Extract the [X, Y] coordinate from the center of the cell holding the provided text.  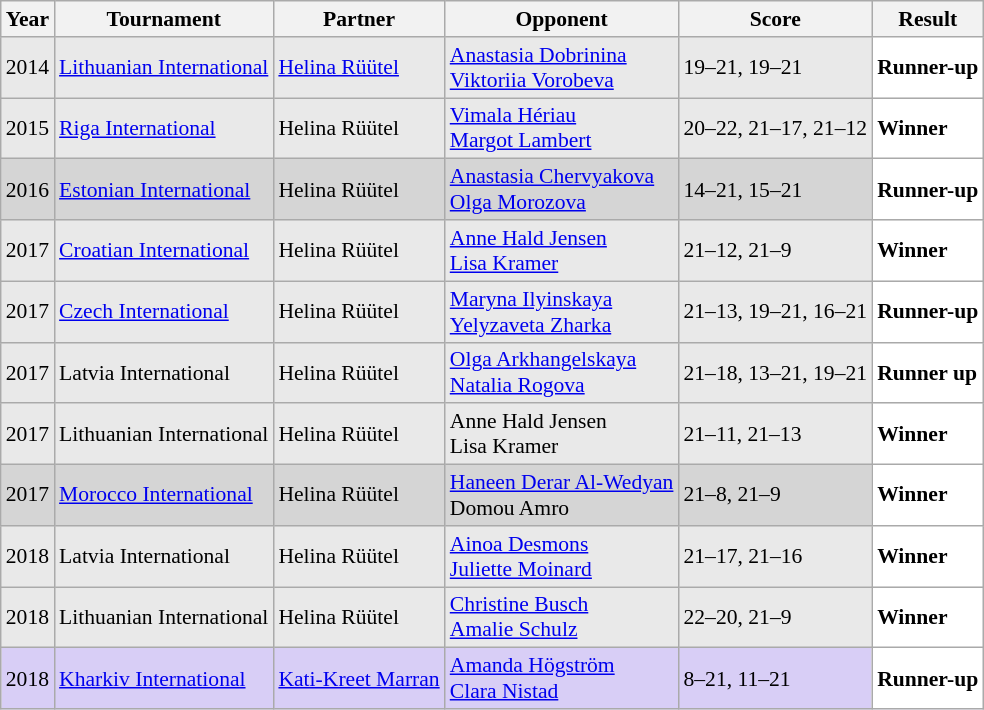
Score [775, 19]
2016 [28, 190]
Runner up [928, 372]
Tournament [164, 19]
Haneen Derar Al-Wedyan Domou Amro [562, 496]
Estonian International [164, 190]
Anastasia Chervyakova Olga Morozova [562, 190]
Maryna Ilyinskaya Yelyzaveta Zharka [562, 312]
21–11, 21–13 [775, 434]
21–17, 21–16 [775, 556]
Czech International [164, 312]
Croatian International [164, 250]
Ainoa Desmons Juliette Moinard [562, 556]
21–18, 13–21, 19–21 [775, 372]
Christine Busch Amalie Schulz [562, 618]
8–21, 11–21 [775, 678]
Result [928, 19]
Riga International [164, 128]
Anastasia Dobrinina Viktoriia Vorobeva [562, 68]
2014 [28, 68]
21–8, 21–9 [775, 496]
Olga Arkhangelskaya Natalia Rogova [562, 372]
2015 [28, 128]
Kati-Kreet Marran [358, 678]
20–22, 21–17, 21–12 [775, 128]
Amanda Högström Clara Nistad [562, 678]
Opponent [562, 19]
Vimala Hériau Margot Lambert [562, 128]
Morocco International [164, 496]
19–21, 19–21 [775, 68]
Partner [358, 19]
Year [28, 19]
14–21, 15–21 [775, 190]
Kharkiv International [164, 678]
21–13, 19–21, 16–21 [775, 312]
22–20, 21–9 [775, 618]
21–12, 21–9 [775, 250]
